Identify which cell holds the provided text, then report its [X, Y] central coordinate. 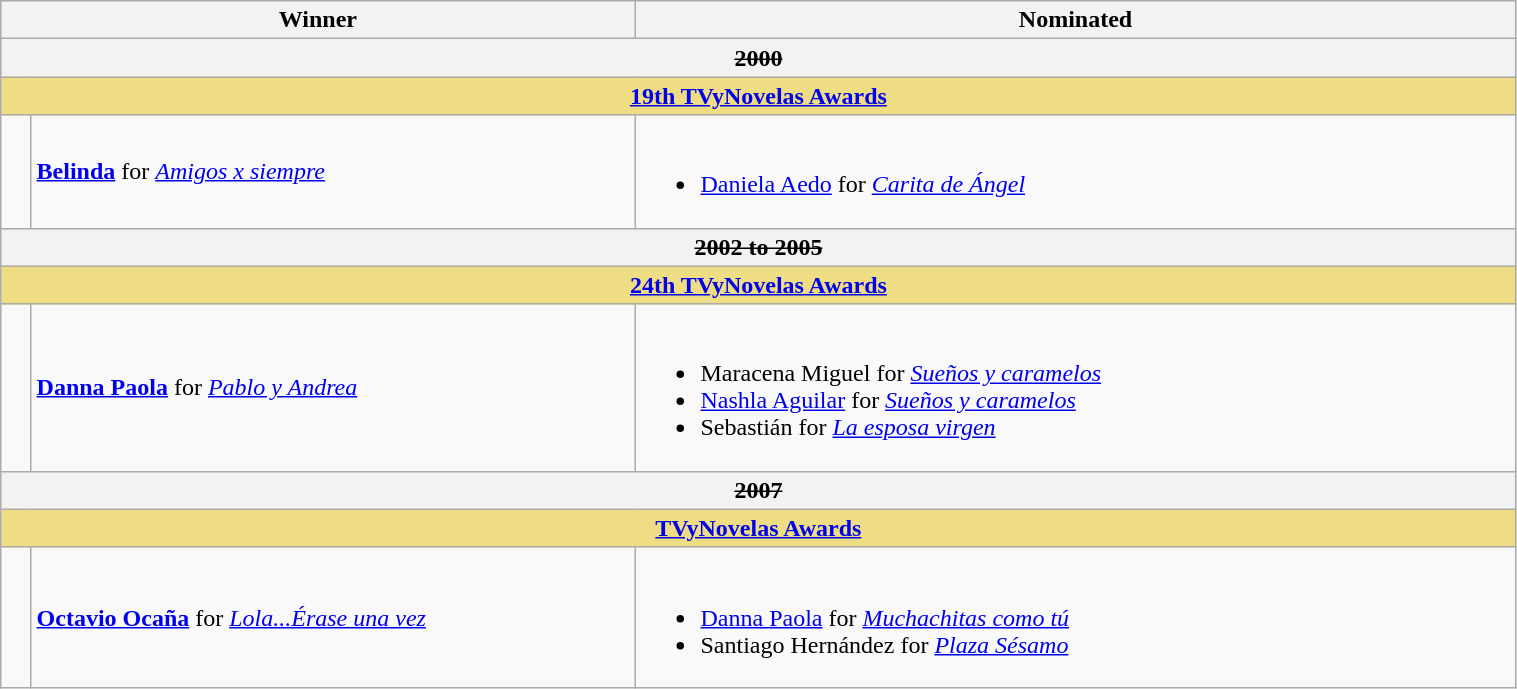
Octavio Ocaña for Lola...Érase una vez [333, 617]
2002 to 2005 [758, 247]
Danna Paola for Muchachitas como túSantiago Hernández for Plaza Sésamo [1076, 617]
Danna Paola for Pablo y Andrea [333, 388]
2007 [758, 490]
19th TVyNovelas Awards [758, 96]
Daniela Aedo for Carita de Ángel [1076, 172]
2000 [758, 58]
24th TVyNovelas Awards [758, 285]
TVyNovelas Awards [758, 528]
Maracena Miguel for Sueños y caramelosNashla Aguilar for Sueños y caramelosSebastián for La esposa virgen [1076, 388]
Belinda for Amigos x siempre [333, 172]
Nominated [1076, 20]
Winner [318, 20]
